Return the [x, y] coordinate for the center point of the cell that contains the specified text.  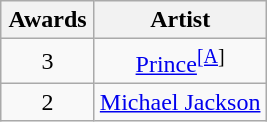
Michael Jackson [180, 102]
Artist [180, 20]
3 [48, 62]
Prince[A] [180, 62]
2 [48, 102]
Awards [48, 20]
